Search for the cell housing the specified text and yield its [X, Y] center coordinate. 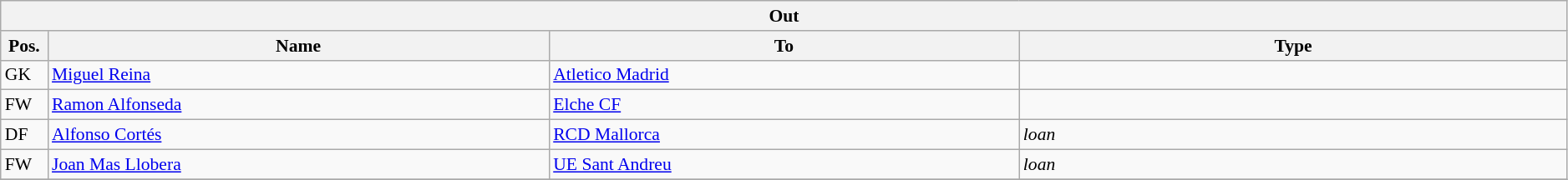
Alfonso Cortés [298, 135]
Miguel Reina [298, 75]
DF [24, 135]
Atletico Madrid [784, 75]
GK [24, 75]
Joan Mas Llobera [298, 164]
Pos. [24, 46]
Name [298, 46]
UE Sant Andreu [784, 164]
Elche CF [784, 105]
Ramon Alfonseda [298, 105]
To [784, 46]
Type [1293, 46]
Out [784, 16]
RCD Mallorca [784, 135]
